Identify which cell holds the provided text, then report its (x, y) central coordinate. 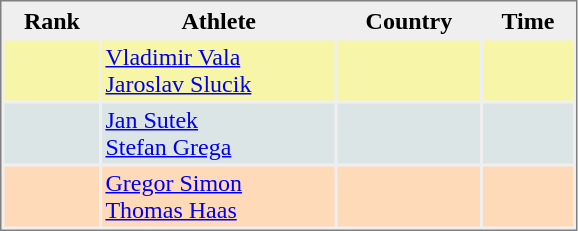
Country (409, 20)
Time (528, 20)
Vladimir ValaJaroslav Slucik (218, 70)
Jan SutekStefan Grega (218, 134)
Athlete (218, 20)
Gregor SimonThomas Haas (218, 196)
Rank (52, 20)
